Return the (x, y) coordinate for the center point of the cell that contains the specified text.  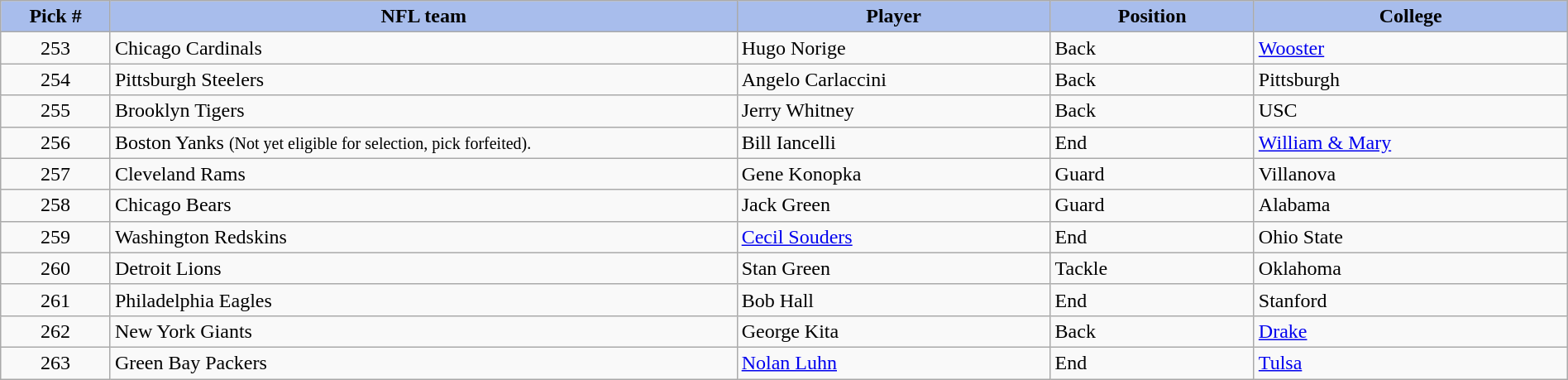
Wooster (1411, 48)
254 (56, 79)
262 (56, 331)
Pittsburgh (1411, 79)
Chicago Cardinals (423, 48)
Green Bay Packers (423, 363)
Jerry Whitney (893, 111)
Hugo Norige (893, 48)
NFL team (423, 17)
Drake (1411, 331)
Nolan Luhn (893, 363)
260 (56, 268)
255 (56, 111)
William & Mary (1411, 142)
Angelo Carlaccini (893, 79)
Stan Green (893, 268)
College (1411, 17)
259 (56, 237)
Cecil Souders (893, 237)
Player (893, 17)
263 (56, 363)
Washington Redskins (423, 237)
Boston Yanks (Not yet eligible for selection, pick forfeited). (423, 142)
Villanova (1411, 174)
Cleveland Rams (423, 174)
Stanford (1411, 300)
Tulsa (1411, 363)
Pittsburgh Steelers (423, 79)
Bill Iancelli (893, 142)
257 (56, 174)
Position (1152, 17)
George Kita (893, 331)
258 (56, 205)
261 (56, 300)
Ohio State (1411, 237)
Jack Green (893, 205)
Chicago Bears (423, 205)
Alabama (1411, 205)
Bob Hall (893, 300)
Tackle (1152, 268)
253 (56, 48)
256 (56, 142)
Philadelphia Eagles (423, 300)
Detroit Lions (423, 268)
Oklahoma (1411, 268)
Brooklyn Tigers (423, 111)
Pick # (56, 17)
New York Giants (423, 331)
Gene Konopka (893, 174)
USC (1411, 111)
